Determine the (x, y) coordinate at the center of the cell enclosing the given text.  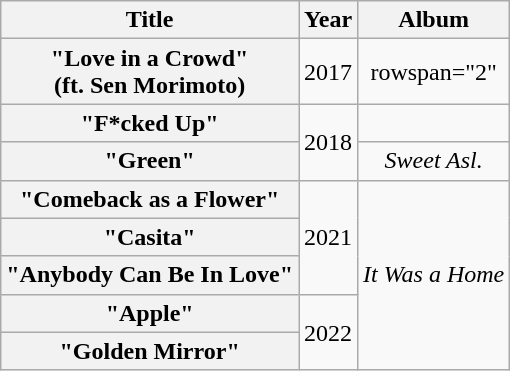
2017 (328, 72)
Year (328, 20)
"Golden Mirror" (150, 351)
It Was a Home (434, 275)
"Green" (150, 161)
"Comeback as a Flower" (150, 199)
"F*cked Up" (150, 123)
"Anybody Can Be In Love" (150, 275)
"Love in a Crowd" (ft. Sen Morimoto) (150, 72)
2018 (328, 142)
Album (434, 20)
"Apple" (150, 313)
"Casita" (150, 237)
2022 (328, 332)
rowspan="2" (434, 72)
Sweet Asl. (434, 161)
Title (150, 20)
2021 (328, 237)
